Scan for the cell matching the given text and deliver its [x, y] coordinate at center. 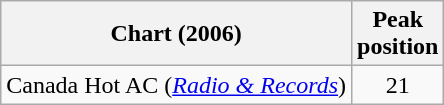
Canada Hot AC (Radio & Records) [176, 85]
Peakposition [398, 34]
21 [398, 85]
Chart (2006) [176, 34]
